From the cell containing the given text, extract its center point as (x, y) coordinate. 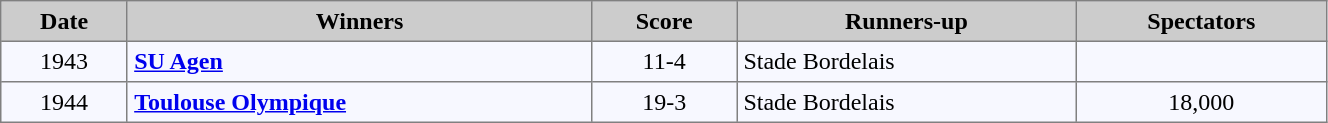
1943 (64, 61)
Score (664, 21)
Winners (359, 21)
Spectators (1201, 21)
11-4 (664, 61)
1944 (64, 102)
Toulouse Olympique (359, 102)
Runners-up (907, 21)
Date (64, 21)
19-3 (664, 102)
18,000 (1201, 102)
SU Agen (359, 61)
